Return the (X, Y) coordinate for the center point of the cell that contains the specified text.  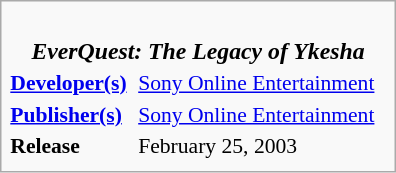
Release (72, 146)
February 25, 2003 (262, 146)
EverQuest: The Legacy of Ykesha (198, 38)
Publisher(s) (72, 114)
Developer(s) (72, 83)
